Return the [x, y] coordinate for the center point of the cell that contains the specified text.  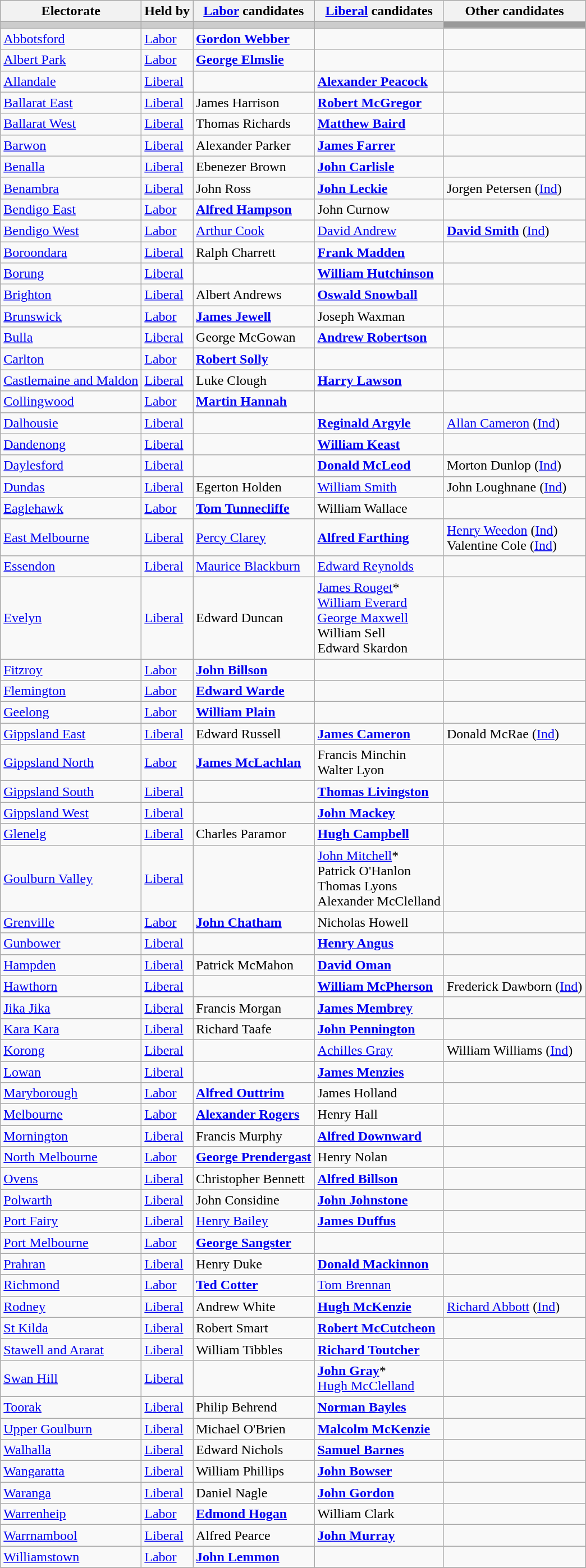
James Farrer [379, 145]
Bulla [71, 338]
Labor candidates [254, 11]
Allandale [71, 81]
Alexander Rogers [254, 1115]
John Pennington [379, 1029]
Goulburn Valley [71, 879]
Lowan [71, 1072]
Thomas Livingston [379, 792]
George Prendergast [254, 1157]
Albert Andrews [254, 295]
Edmond Hogan [254, 1514]
Richard Taafe [254, 1029]
Stawell and Ararat [71, 1349]
William Clark [379, 1514]
George Elmslie [254, 60]
David Andrew [379, 231]
Allan Cameron (Ind) [514, 423]
Francis Minchin Walter Lyon [379, 763]
Warrenheip [71, 1514]
Andrew Robertson [379, 338]
Hugh McKenzie [379, 1307]
John Johnstone [379, 1200]
Evelyn [71, 618]
James Rouget* William Everard George Maxwell William Sell Edward Skardon [379, 618]
Alexander Peacock [379, 81]
Jorgen Petersen (Ind) [514, 188]
William Williams (Ind) [514, 1050]
Kara Kara [71, 1029]
Percy Clarey [254, 537]
Hampden [71, 965]
John Lemmon [254, 1557]
John Ross [254, 188]
Morton Dunlop (Ind) [514, 466]
William Plain [254, 712]
Maryborough [71, 1093]
James McLachlan [254, 763]
Williamstown [71, 1557]
Wangaratta [71, 1472]
Flemington [71, 691]
Jika Jika [71, 1008]
Electorate [71, 11]
Richmond [71, 1285]
Daylesford [71, 466]
Essendon [71, 566]
Abbotsford [71, 39]
Bendigo East [71, 209]
Prahran [71, 1264]
Collingwood [71, 402]
Francis Morgan [254, 1008]
Geelong [71, 712]
North Melbourne [71, 1157]
James Harrison [254, 103]
John Considine [254, 1200]
Frederick Dawborn (Ind) [514, 986]
Maurice Blackburn [254, 566]
Alfred Farthing [379, 537]
Barwon [71, 145]
Gippsland North [71, 763]
John Leckie [379, 188]
Glenelg [71, 834]
Hugh Campbell [379, 834]
Boroondara [71, 252]
Charles Paramor [254, 834]
John Gordon [379, 1493]
William Hutchinson [379, 274]
John Murray [379, 1535]
Dundas [71, 487]
Samuel Barnes [379, 1450]
Richard Toutcher [379, 1349]
John Gray* Hugh McClelland [379, 1378]
William Wallace [379, 508]
Rodney [71, 1307]
Korong [71, 1050]
Gippsland West [71, 813]
Tom Tunnecliffe [254, 508]
Michael O'Brien [254, 1429]
Brunswick [71, 316]
James Membrey [379, 1008]
St Kilda [71, 1328]
Edward Russell [254, 734]
James Duffus [379, 1221]
Donald McRae (Ind) [514, 734]
David Oman [379, 965]
John Curnow [379, 209]
Henry Bailey [254, 1221]
Donald Mackinnon [379, 1264]
Walhalla [71, 1450]
Reginald Argyle [379, 423]
Harry Lawson [379, 380]
Edward Reynolds [379, 566]
James Cameron [379, 734]
Dandenong [71, 444]
Nicholas Howell [379, 922]
John Loughnane (Ind) [514, 487]
Warrnambool [71, 1535]
Frank Madden [379, 252]
Other candidates [514, 11]
James Jewell [254, 316]
John Bowser [379, 1472]
Gippsland South [71, 792]
Dalhousie [71, 423]
John Billson [254, 669]
Held by [167, 11]
Alfred Hampson [254, 209]
Edward Duncan [254, 618]
Robert McGregor [379, 103]
William Keast [379, 444]
Benambra [71, 188]
John Mitchell* Patrick O'Hanlon Thomas Lyons Alexander McClelland [379, 879]
Donald McLeod [379, 466]
John Carlisle [379, 167]
Achilles Gray [379, 1050]
Port Fairy [71, 1221]
Melbourne [71, 1115]
Albert Park [71, 60]
Norman Bayles [379, 1407]
Alfred Pearce [254, 1535]
John Chatham [254, 922]
Egerton Holden [254, 487]
Ted Cotter [254, 1285]
Gordon Webber [254, 39]
Joseph Waxman [379, 316]
Edward Nichols [254, 1450]
William Tibbles [254, 1349]
Thomas Richards [254, 124]
Eaglehawk [71, 508]
Waranga [71, 1493]
Ralph Charrett [254, 252]
Arthur Cook [254, 231]
Edward Warde [254, 691]
Henry Nolan [379, 1157]
George McGowan [254, 338]
Toorak [71, 1407]
Matthew Baird [379, 124]
Swan Hill [71, 1378]
Alfred Downward [379, 1136]
Henry Angus [379, 944]
Oswald Snowball [379, 295]
Alexander Parker [254, 145]
Ballarat West [71, 124]
Luke Clough [254, 380]
Upper Goulburn [71, 1429]
Richard Abbott (Ind) [514, 1307]
Philip Behrend [254, 1407]
Patrick McMahon [254, 965]
James Menzies [379, 1072]
Polwarth [71, 1200]
Robert Smart [254, 1328]
Malcolm McKenzie [379, 1429]
Hawthorn [71, 986]
Tom Brennan [379, 1285]
James Holland [379, 1093]
Ovens [71, 1179]
Robert McCutcheon [379, 1328]
Gunbower [71, 944]
William Smith [379, 487]
Port Melbourne [71, 1243]
Christopher Bennett [254, 1179]
Carlton [71, 359]
Andrew White [254, 1307]
Alfred Billson [379, 1179]
Mornington [71, 1136]
Brighton [71, 295]
Francis Murphy [254, 1136]
Fitzroy [71, 669]
John Mackey [379, 813]
William McPherson [379, 986]
Castlemaine and Maldon [71, 380]
David Smith (Ind) [514, 231]
Henry Duke [254, 1264]
Henry Hall [379, 1115]
George Sangster [254, 1243]
Bendigo West [71, 231]
East Melbourne [71, 537]
Borung [71, 274]
Alfred Outtrim [254, 1093]
Martin Hannah [254, 402]
Henry Weedon (Ind) Valentine Cole (Ind) [514, 537]
Grenville [71, 922]
Benalla [71, 167]
Robert Solly [254, 359]
Gippsland East [71, 734]
Ebenezer Brown [254, 167]
Ballarat East [71, 103]
Daniel Nagle [254, 1493]
William Phillips [254, 1472]
Liberal candidates [379, 11]
